Search for the cell housing the specified text and yield its [X, Y] center coordinate. 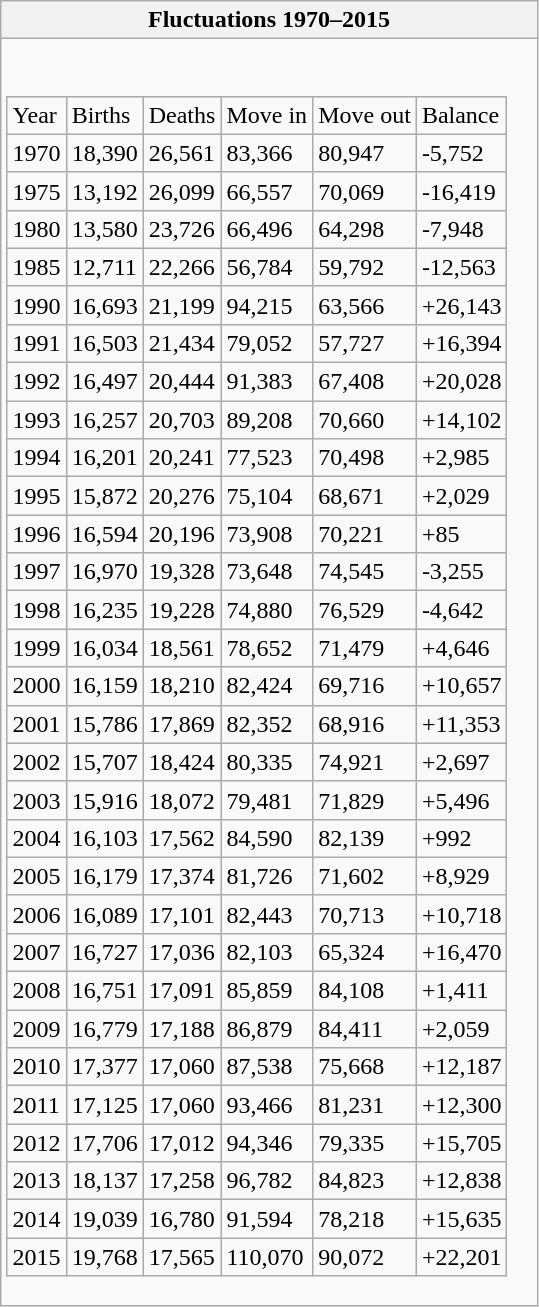
21,434 [182, 343]
16,594 [104, 534]
17,258 [182, 1181]
1991 [36, 343]
17,101 [182, 914]
26,561 [182, 153]
70,221 [365, 534]
16,179 [104, 876]
79,052 [267, 343]
17,377 [104, 1067]
+12,300 [462, 1105]
91,594 [267, 1219]
110,070 [267, 1257]
2007 [36, 952]
84,411 [365, 1029]
+16,470 [462, 952]
17,562 [182, 838]
+20,028 [462, 382]
2004 [36, 838]
84,823 [365, 1181]
16,159 [104, 686]
82,352 [267, 724]
2001 [36, 724]
73,648 [267, 572]
-3,255 [462, 572]
78,652 [267, 648]
71,479 [365, 648]
+1,411 [462, 991]
1996 [36, 534]
17,706 [104, 1143]
19,039 [104, 1219]
82,424 [267, 686]
+12,187 [462, 1067]
2002 [36, 762]
Deaths [182, 115]
2014 [36, 1219]
1997 [36, 572]
Fluctuations 1970–2015 [269, 20]
84,590 [267, 838]
75,668 [365, 1067]
17,125 [104, 1105]
21,199 [182, 305]
+16,394 [462, 343]
1990 [36, 305]
1995 [36, 496]
1970 [36, 153]
68,671 [365, 496]
89,208 [267, 420]
82,139 [365, 838]
66,557 [267, 191]
22,266 [182, 267]
19,768 [104, 1257]
18,561 [182, 648]
16,089 [104, 914]
2009 [36, 1029]
16,034 [104, 648]
16,780 [182, 1219]
93,466 [267, 1105]
86,879 [267, 1029]
1998 [36, 610]
94,215 [267, 305]
2003 [36, 800]
70,660 [365, 420]
+10,718 [462, 914]
2006 [36, 914]
91,383 [267, 382]
76,529 [365, 610]
1980 [36, 229]
85,859 [267, 991]
+22,201 [462, 1257]
81,231 [365, 1105]
+26,143 [462, 305]
Move in [267, 115]
71,829 [365, 800]
87,538 [267, 1067]
1999 [36, 648]
18,390 [104, 153]
84,108 [365, 991]
70,069 [365, 191]
Move out [365, 115]
75,104 [267, 496]
74,545 [365, 572]
16,751 [104, 991]
16,235 [104, 610]
83,366 [267, 153]
1993 [36, 420]
64,298 [365, 229]
+2,697 [462, 762]
19,328 [182, 572]
18,210 [182, 686]
16,970 [104, 572]
-16,419 [462, 191]
71,602 [365, 876]
81,726 [267, 876]
-5,752 [462, 153]
+15,635 [462, 1219]
82,443 [267, 914]
26,099 [182, 191]
+4,646 [462, 648]
16,727 [104, 952]
74,921 [365, 762]
-12,563 [462, 267]
20,276 [182, 496]
77,523 [267, 458]
1985 [36, 267]
57,727 [365, 343]
67,408 [365, 382]
79,335 [365, 1143]
18,137 [104, 1181]
+12,838 [462, 1181]
63,566 [365, 305]
18,424 [182, 762]
13,192 [104, 191]
15,916 [104, 800]
20,444 [182, 382]
2013 [36, 1181]
-4,642 [462, 610]
12,711 [104, 267]
Year [36, 115]
17,036 [182, 952]
+11,353 [462, 724]
+8,929 [462, 876]
17,091 [182, 991]
-7,948 [462, 229]
+10,657 [462, 686]
15,707 [104, 762]
70,498 [365, 458]
20,196 [182, 534]
15,786 [104, 724]
1994 [36, 458]
90,072 [365, 1257]
16,103 [104, 838]
94,346 [267, 1143]
Balance [462, 115]
+2,059 [462, 1029]
Births [104, 115]
+2,029 [462, 496]
+5,496 [462, 800]
73,908 [267, 534]
13,580 [104, 229]
17,012 [182, 1143]
2005 [36, 876]
1975 [36, 191]
17,374 [182, 876]
18,072 [182, 800]
16,201 [104, 458]
16,257 [104, 420]
68,916 [365, 724]
78,218 [365, 1219]
80,335 [267, 762]
16,497 [104, 382]
+85 [462, 534]
16,693 [104, 305]
82,103 [267, 952]
59,792 [365, 267]
2012 [36, 1143]
+15,705 [462, 1143]
96,782 [267, 1181]
70,713 [365, 914]
2000 [36, 686]
1992 [36, 382]
20,241 [182, 458]
23,726 [182, 229]
19,228 [182, 610]
+992 [462, 838]
16,779 [104, 1029]
2011 [36, 1105]
20,703 [182, 420]
69,716 [365, 686]
56,784 [267, 267]
+2,985 [462, 458]
2010 [36, 1067]
16,503 [104, 343]
79,481 [267, 800]
65,324 [365, 952]
17,565 [182, 1257]
74,880 [267, 610]
17,869 [182, 724]
2015 [36, 1257]
80,947 [365, 153]
66,496 [267, 229]
2008 [36, 991]
15,872 [104, 496]
+14,102 [462, 420]
17,188 [182, 1029]
